Scan for the cell matching the given text and deliver its (X, Y) coordinate at center. 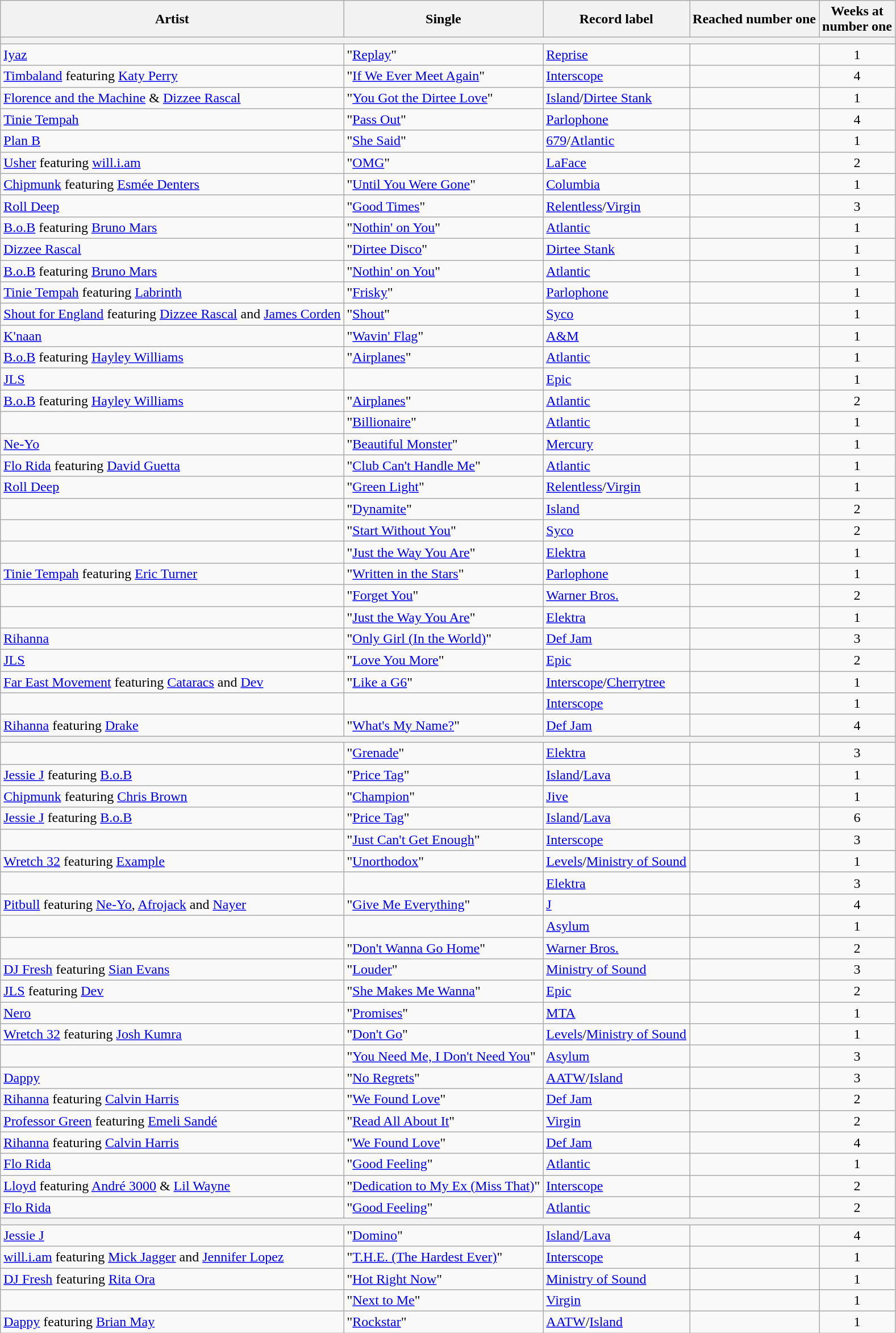
LaFace (616, 163)
"Only Girl (In the World)" (443, 639)
6 (857, 818)
Florence and the Machine & Dizzee Rascal (172, 98)
Artist (172, 19)
"You Need Me, I Don't Need You" (443, 1056)
K'naan (172, 336)
Iyaz (172, 55)
"Give Me Everything" (443, 904)
Ne-Yo (172, 444)
Jessie J (172, 1235)
"Hot Right Now" (443, 1278)
Columbia (616, 184)
MTA (616, 1013)
"Written in the Stars" (443, 574)
"No Regrets" (443, 1078)
"Beautiful Monster" (443, 444)
"Grenade" (443, 753)
"T.H.E. (The Hardest Ever)" (443, 1257)
Flo Rida featuring David Guetta (172, 466)
A&M (616, 336)
"Forget You" (443, 595)
DJ Fresh featuring Rita Ora (172, 1278)
Tinie Tempah (172, 119)
"Wavin' Flag" (443, 336)
Jive (616, 796)
"Start Without You" (443, 530)
"Club Can't Handle Me" (443, 466)
Rihanna featuring Drake (172, 725)
Mercury (616, 444)
Dirtee Stank (616, 249)
"Dirtee Disco" (443, 249)
"What's My Name?" (443, 725)
"You Got the Dirtee Love" (443, 98)
JLS featuring Dev (172, 991)
Chipmunk featuring Chris Brown (172, 796)
"Champion" (443, 796)
"Love You More" (443, 661)
Lloyd featuring André 3000 & Lil Wayne (172, 1186)
"Unorthodox" (443, 861)
"Green Light" (443, 487)
Pitbull featuring Ne-Yo, Afrojack and Nayer (172, 904)
"Read All About It" (443, 1121)
Far East Movement featuring Cataracs and Dev (172, 682)
Nero (172, 1013)
"Pass Out" (443, 119)
"Next to Me" (443, 1301)
"If We Ever Meet Again" (443, 76)
Usher featuring will.i.am (172, 163)
Professor Green featuring Emeli Sandé (172, 1121)
"Frisky" (443, 293)
"Billionaire" (443, 422)
"Rockstar" (443, 1322)
"She Makes Me Wanna" (443, 991)
"Louder" (443, 970)
"OMG" (443, 163)
Tinie Tempah featuring Eric Turner (172, 574)
"Don't Wanna Go Home" (443, 948)
"She Said" (443, 141)
"Like a G6" (443, 682)
679/Atlantic (616, 141)
Wretch 32 featuring Josh Kumra (172, 1035)
Single (443, 19)
Weeks atnumber one (857, 19)
Dizzee Rascal (172, 249)
Plan B (172, 141)
Reached number one (755, 19)
Rihanna (172, 639)
J (616, 904)
Wretch 32 featuring Example (172, 861)
"Shout" (443, 314)
"Good Times" (443, 206)
Chipmunk featuring Esmée Denters (172, 184)
"Just Can't Get Enough" (443, 840)
Record label (616, 19)
Shout for England featuring Dizzee Rascal and James Corden (172, 314)
Interscope/Cherrytree (616, 682)
Reprise (616, 55)
"Dynamite" (443, 509)
DJ Fresh featuring Sian Evans (172, 970)
Dappy (172, 1078)
Island/Dirtee Stank (616, 98)
"Promises" (443, 1013)
"Dedication to My Ex (Miss That)" (443, 1186)
Tinie Tempah featuring Labrinth (172, 293)
will.i.am featuring Mick Jagger and Jennifer Lopez (172, 1257)
"Until You Were Gone" (443, 184)
Dappy featuring Brian May (172, 1322)
"Domino" (443, 1235)
Island (616, 509)
"Replay" (443, 55)
Timbaland featuring Katy Perry (172, 76)
"Don't Go" (443, 1035)
